Return the (x, y) coordinate for the center point of the cell that contains the specified text.  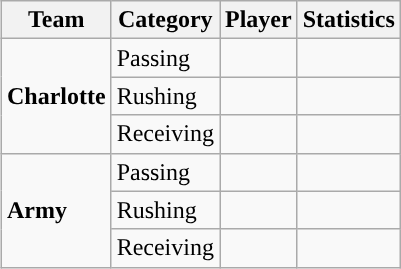
Statistics (348, 20)
Army (56, 210)
Charlotte (56, 96)
Category (165, 20)
Player (259, 20)
Team (56, 20)
